From the cell containing the given text, extract its center point as [x, y] coordinate. 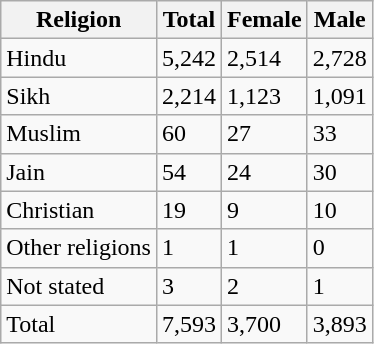
Muslim [79, 134]
2,514 [265, 58]
3,893 [340, 324]
2,214 [188, 96]
Sikh [79, 96]
Jain [79, 172]
3 [188, 286]
19 [188, 210]
2 [265, 286]
30 [340, 172]
Female [265, 20]
60 [188, 134]
Christian [79, 210]
54 [188, 172]
3,700 [265, 324]
Religion [79, 20]
Other religions [79, 248]
Male [340, 20]
1,091 [340, 96]
27 [265, 134]
9 [265, 210]
2,728 [340, 58]
33 [340, 134]
1,123 [265, 96]
Not stated [79, 286]
5,242 [188, 58]
10 [340, 210]
24 [265, 172]
7,593 [188, 324]
Hindu [79, 58]
0 [340, 248]
